Extract the (X, Y) coordinate from the center of the cell holding the provided text.  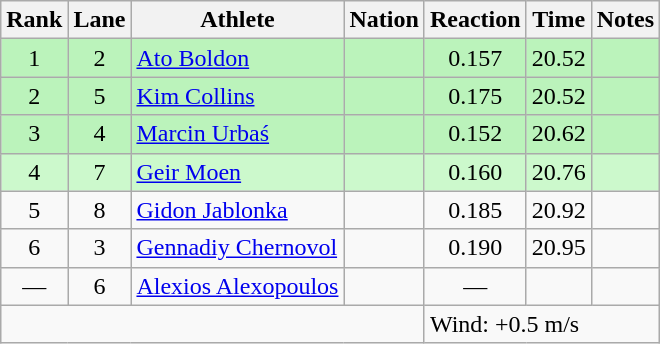
0.152 (475, 134)
Alexios Alexopoulos (238, 286)
Geir Moen (238, 172)
Marcin Urbaś (238, 134)
Gennadiy Chernovol (238, 248)
Notes (625, 20)
20.95 (558, 248)
Rank (34, 20)
Ato Boldon (238, 58)
8 (100, 210)
Nation (384, 20)
0.160 (475, 172)
1 (34, 58)
0.190 (475, 248)
Reaction (475, 20)
Time (558, 20)
20.92 (558, 210)
Gidon Jablonka (238, 210)
0.175 (475, 96)
20.76 (558, 172)
Wind: +0.5 m/s (542, 324)
Kim Collins (238, 96)
0.157 (475, 58)
20.62 (558, 134)
Lane (100, 20)
0.185 (475, 210)
7 (100, 172)
Athlete (238, 20)
